Pinpoint the cell where the given text exists, returning its [x, y] midpoint coordinate. 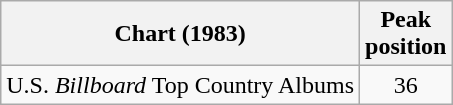
36 [406, 85]
Peakposition [406, 34]
Chart (1983) [180, 34]
U.S. Billboard Top Country Albums [180, 85]
